Find where the given text appears and provide that cell's center as [x, y] coordinate. 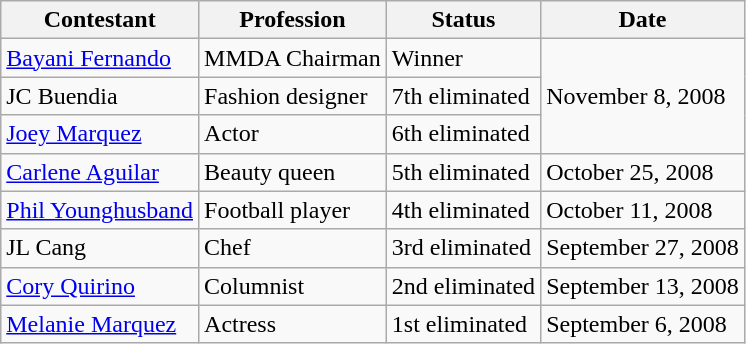
Fashion designer [293, 96]
6th eliminated [463, 134]
Actress [293, 324]
Bayani Fernando [100, 58]
Beauty queen [293, 172]
Phil Younghusband [100, 210]
October 11, 2008 [643, 210]
Cory Quirino [100, 286]
September 27, 2008 [643, 248]
Date [643, 20]
2nd eliminated [463, 286]
MMDA Chairman [293, 58]
Columnist [293, 286]
September 13, 2008 [643, 286]
JC Buendia [100, 96]
4th eliminated [463, 210]
Carlene Aguilar [100, 172]
Winner [463, 58]
November 8, 2008 [643, 96]
Actor [293, 134]
5th eliminated [463, 172]
7th eliminated [463, 96]
1st eliminated [463, 324]
JL Cang [100, 248]
September 6, 2008 [643, 324]
Profession [293, 20]
Football player [293, 210]
Contestant [100, 20]
October 25, 2008 [643, 172]
Joey Marquez [100, 134]
Melanie Marquez [100, 324]
Chef [293, 248]
Status [463, 20]
3rd eliminated [463, 248]
